Output the (x, y) coordinate of the center of the cell containing the given text.  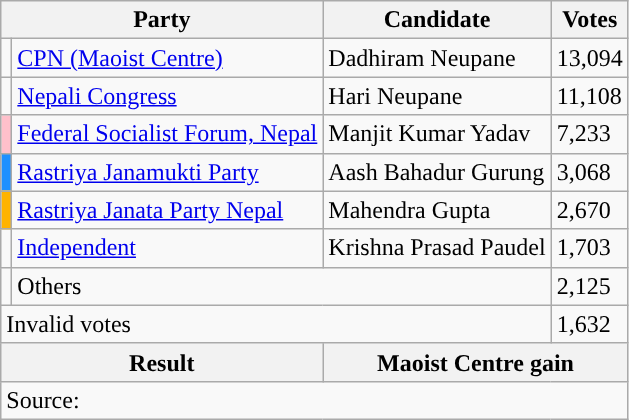
2,125 (590, 286)
Rastriya Janamukti Party (168, 172)
Aash Bahadur Gurung (437, 172)
Result (162, 362)
13,094 (590, 58)
Others (282, 286)
Nepali Congress (168, 96)
Manjit Kumar Yadav (437, 134)
Dadhiram Neupane (437, 58)
Maoist Centre gain (476, 362)
CPN (Maoist Centre) (168, 58)
7,233 (590, 134)
Krishna Prasad Paudel (437, 248)
11,108 (590, 96)
1,703 (590, 248)
Hari Neupane (437, 96)
Votes (590, 20)
3,068 (590, 172)
2,670 (590, 210)
Rastriya Janata Party Nepal (168, 210)
Independent (168, 248)
Party (162, 20)
Invalid votes (276, 324)
Federal Socialist Forum, Nepal (168, 134)
Mahendra Gupta (437, 210)
1,632 (590, 324)
Source: (314, 400)
Candidate (437, 20)
